Return the [X, Y] coordinate for the center point of the cell that contains the specified text.  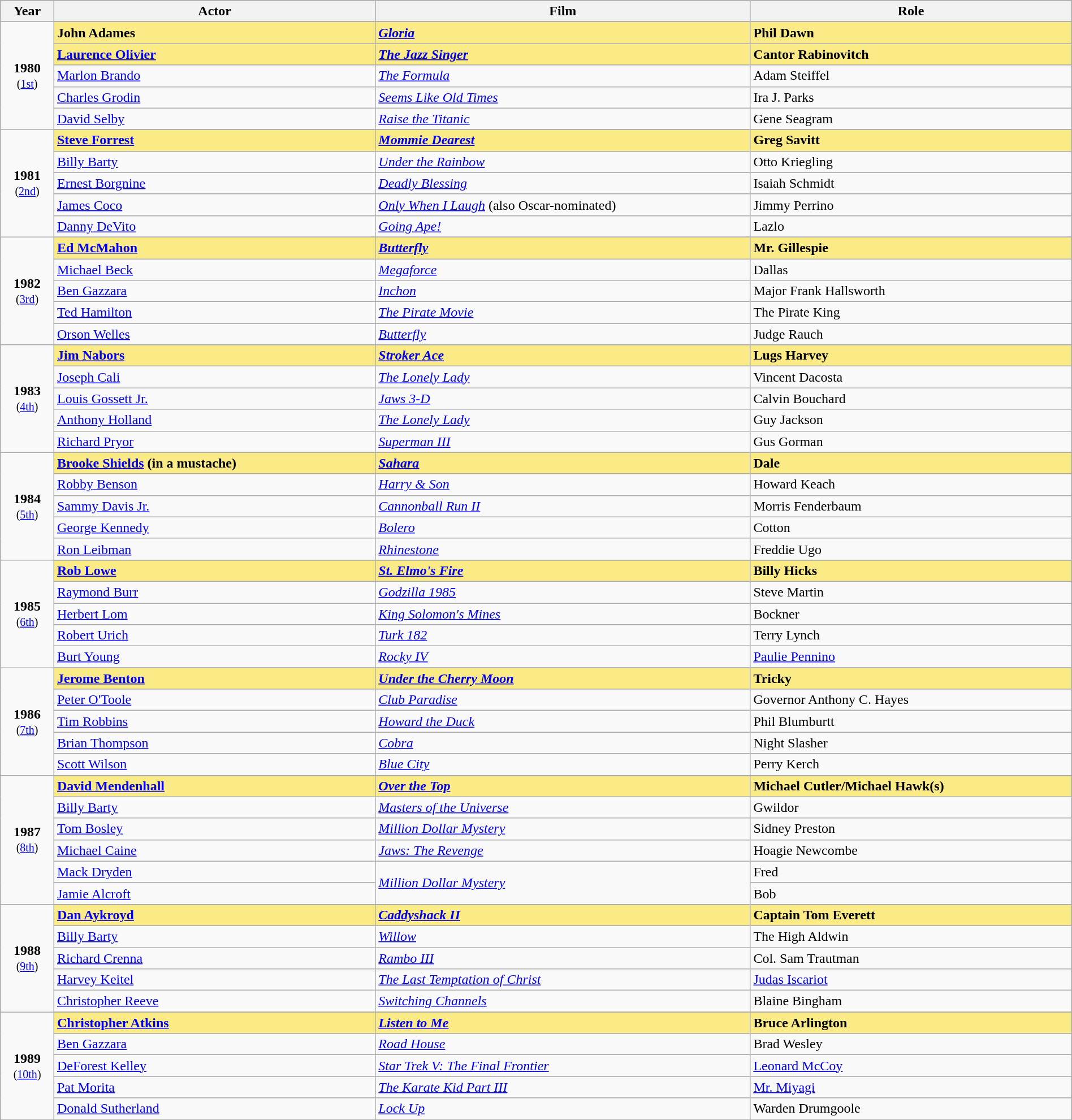
Tim Robbins [214, 721]
Jaws: The Revenge [563, 850]
Listen to Me [563, 1023]
Donald Sutherland [214, 1109]
Richard Crenna [214, 958]
1985(6th) [27, 613]
1987(8th) [27, 840]
Lazlo [911, 226]
Harvey Keitel [214, 980]
St. Elmo's Fire [563, 570]
Role [911, 11]
1983(4th) [27, 399]
Cobra [563, 743]
Laurence Olivier [214, 54]
Over the Top [563, 786]
Joseph Cali [214, 377]
The Karate Kid Part III [563, 1087]
Perry Kerch [911, 764]
Actor [214, 11]
Cotton [911, 527]
Hoagie Newcombe [911, 850]
Gloria [563, 33]
1982(3rd) [27, 291]
Ira J. Parks [911, 97]
Road House [563, 1044]
Terry Lynch [911, 635]
1986(7th) [27, 721]
Night Slasher [911, 743]
Mr. Gillespie [911, 248]
Steve Martin [911, 592]
Col. Sam Trautman [911, 958]
Leonard McCoy [911, 1066]
Only When I Laugh (also Oscar-nominated) [563, 205]
Major Frank Hallsworth [911, 291]
Calvin Bouchard [911, 399]
Mr. Miyagi [911, 1087]
Blue City [563, 764]
Ernest Borgnine [214, 183]
Bockner [911, 613]
Michael Caine [214, 850]
Guy Jackson [911, 420]
1989(10th) [27, 1066]
Howard the Duck [563, 721]
The Pirate King [911, 313]
1980(1st) [27, 76]
Phil Dawn [911, 33]
Under the Cherry Moon [563, 678]
Otto Kriegling [911, 162]
Jim Nabors [214, 356]
David Selby [214, 119]
Adam Steiffel [911, 76]
George Kennedy [214, 527]
Rocky IV [563, 657]
Anthony Holland [214, 420]
Ted Hamilton [214, 313]
Lock Up [563, 1109]
Christopher Reeve [214, 1001]
Deadly Blessing [563, 183]
Bob [911, 893]
DeForest Kelley [214, 1066]
Judge Rauch [911, 334]
Phil Blumburtt [911, 721]
Freddie Ugo [911, 549]
Captain Tom Everett [911, 915]
David Mendenhall [214, 786]
Howard Keach [911, 485]
1981(2nd) [27, 183]
Scott Wilson [214, 764]
Dan Aykroyd [214, 915]
Club Paradise [563, 700]
Jimmy Perrino [911, 205]
Richard Pryor [214, 442]
Blaine Bingham [911, 1001]
Gene Seagram [911, 119]
The Formula [563, 76]
Steve Forrest [214, 140]
Warden Drumgoole [911, 1109]
Inchon [563, 291]
Gwildor [911, 807]
Harry & Son [563, 485]
Vincent Dacosta [911, 377]
Rob Lowe [214, 570]
James Coco [214, 205]
1984(5th) [27, 506]
Morris Fenderbaum [911, 506]
Herbert Lom [214, 613]
Charles Grodin [214, 97]
Greg Savitt [911, 140]
The Jazz Singer [563, 54]
Film [563, 11]
Brad Wesley [911, 1044]
Bolero [563, 527]
Raise the Titanic [563, 119]
Sahara [563, 463]
Cantor Rabinovitch [911, 54]
Godzilla 1985 [563, 592]
Mommie Dearest [563, 140]
Billy Hicks [911, 570]
The High Aldwin [911, 936]
Bruce Arlington [911, 1023]
Going Ape! [563, 226]
Ron Leibman [214, 549]
Lugs Harvey [911, 356]
John Adames [214, 33]
King Solomon's Mines [563, 613]
Gus Gorman [911, 442]
Peter O'Toole [214, 700]
Raymond Burr [214, 592]
Marlon Brando [214, 76]
Sidney Preston [911, 829]
Tricky [911, 678]
Jaws 3-D [563, 399]
Michael Beck [214, 270]
Danny DeVito [214, 226]
Masters of the Universe [563, 807]
Superman III [563, 442]
Seems Like Old Times [563, 97]
Pat Morita [214, 1087]
Turk 182 [563, 635]
Under the Rainbow [563, 162]
Isaiah Schmidt [911, 183]
Rambo III [563, 958]
Christopher Atkins [214, 1023]
Willow [563, 936]
Jerome Benton [214, 678]
Governor Anthony C. Hayes [911, 700]
Star Trek V: The Final Frontier [563, 1066]
Brian Thompson [214, 743]
The Last Temptation of Christ [563, 980]
Switching Channels [563, 1001]
1988(9th) [27, 958]
Megaforce [563, 270]
Stroker Ace [563, 356]
Mack Dryden [214, 872]
Ed McMahon [214, 248]
Dale [911, 463]
Burt Young [214, 657]
Sammy Davis Jr. [214, 506]
Louis Gossett Jr. [214, 399]
Orson Welles [214, 334]
Robby Benson [214, 485]
Caddyshack II [563, 915]
Tom Bosley [214, 829]
Jamie Alcroft [214, 893]
Cannonball Run II [563, 506]
Rhinestone [563, 549]
Brooke Shields (in a mustache) [214, 463]
Year [27, 11]
Dallas [911, 270]
Judas Iscariot [911, 980]
Robert Urich [214, 635]
Paulie Pennino [911, 657]
Michael Cutler/Michael Hawk(s) [911, 786]
The Pirate Movie [563, 313]
Fred [911, 872]
